For the text-containing cell, return its midpoint in [x, y] coordinate format. 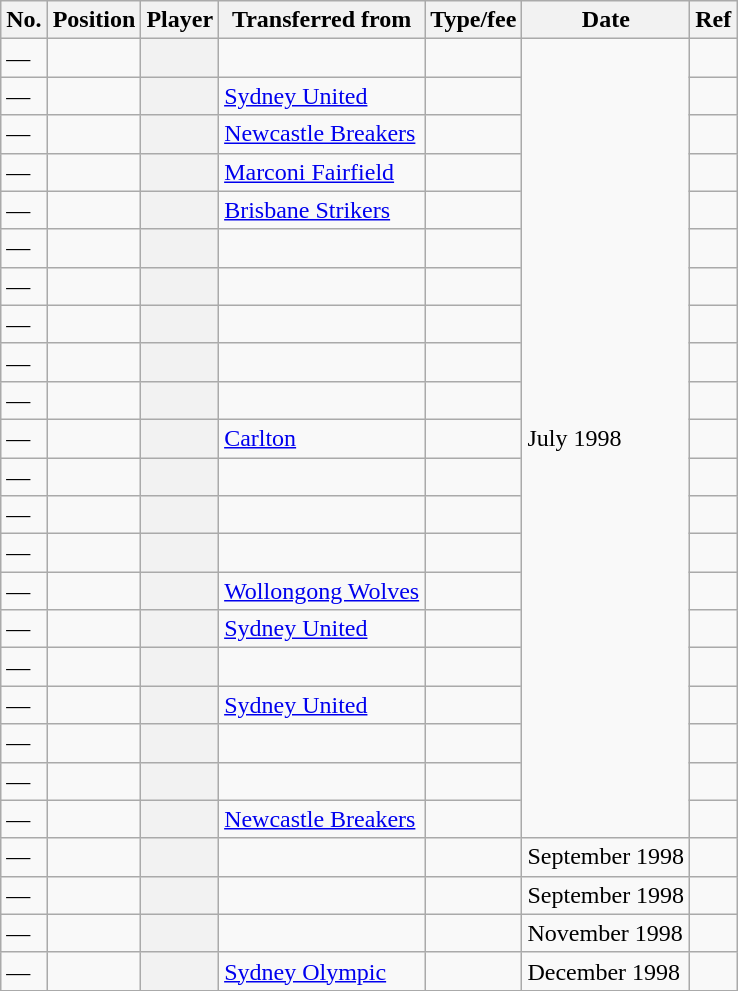
July 1998 [606, 438]
Marconi Fairfield [322, 172]
Ref [714, 20]
Wollongong Wolves [322, 591]
Carlton [322, 438]
Player [180, 20]
Position [94, 20]
No. [24, 20]
Brisbane Strikers [322, 210]
Date [606, 20]
Transferred from [322, 20]
Type/fee [474, 20]
November 1998 [606, 933]
Sydney Olympic [322, 971]
December 1998 [606, 971]
